Return the [X, Y] coordinate for the center point of the cell that contains the specified text.  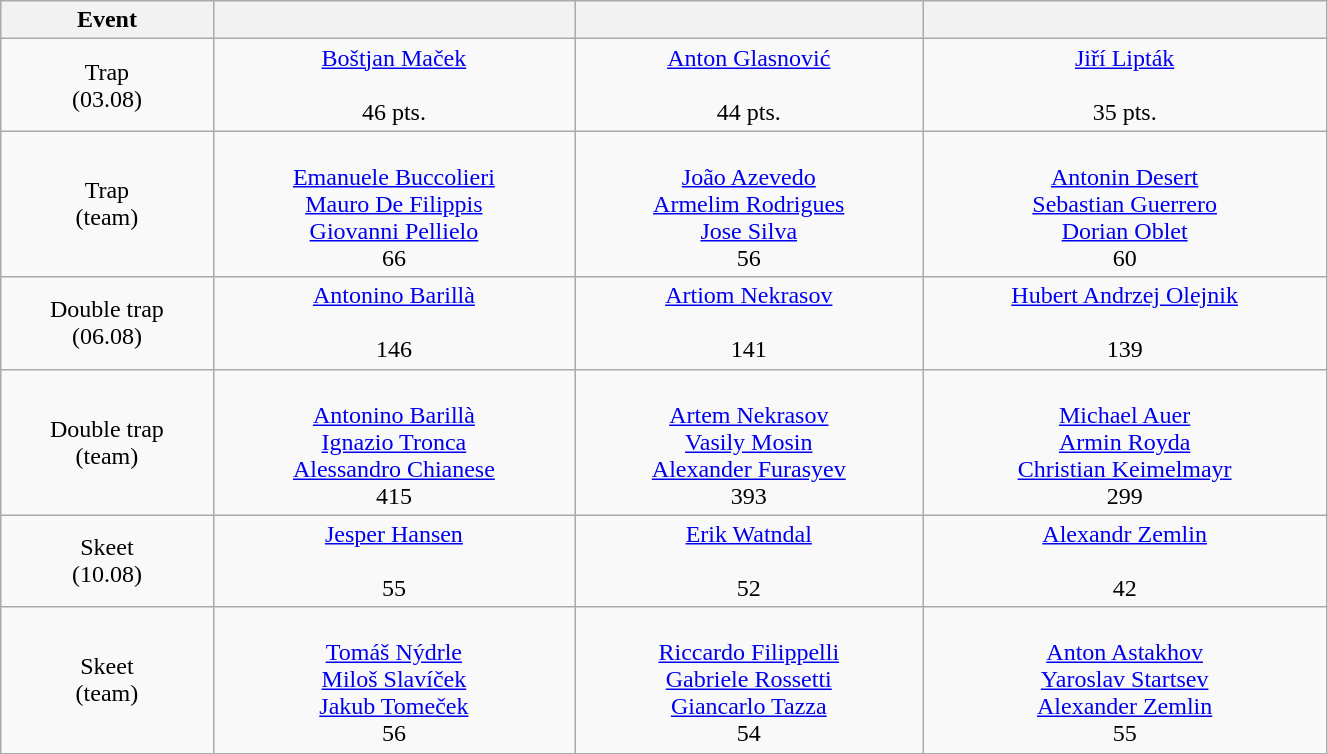
Boštjan Maček 46 pts. [394, 85]
Artem NekrasovVasily MosinAlexander Furasyev 393 [749, 442]
Double trap (team) [107, 442]
João AzevedoArmelim RodriguesJose Silva56 [749, 204]
Hubert Andrzej Olejnik 139 [1125, 323]
Anton Glasnović 44 pts. [749, 85]
Alexandr Zemlin 42 [1125, 561]
Michael AuerArmin RoydaChristian Keimelmayr 299 [1125, 442]
Antonino Barillà 146 [394, 323]
Trap (team) [107, 204]
Tomáš NýdrleMiloš SlavíčekJakub Tomeček 56 [394, 680]
Riccardo FilippelliGabriele RossettiGiancarlo Tazza 54 [749, 680]
Event [107, 20]
Anton AstakhovYaroslav StartsevAlexander Zemlin 55 [1125, 680]
Jesper Hansen 55 [394, 561]
Skeet (team) [107, 680]
Antonin DesertSebastian GuerreroDorian Oblet60 [1125, 204]
Artiom Nekrasov 141 [749, 323]
Skeet (10.08) [107, 561]
Emanuele BuccolieriMauro De FilippisGiovanni Pellielo66 [394, 204]
Erik Watndal 52 [749, 561]
Double trap (06.08) [107, 323]
Trap (03.08) [107, 85]
Jiří Lipták 35 pts. [1125, 85]
Antonino BarillàIgnazio TroncaAlessandro Chianese 415 [394, 442]
